Capture the cell that displays the provided text and extract its [x, y] central coordinate. 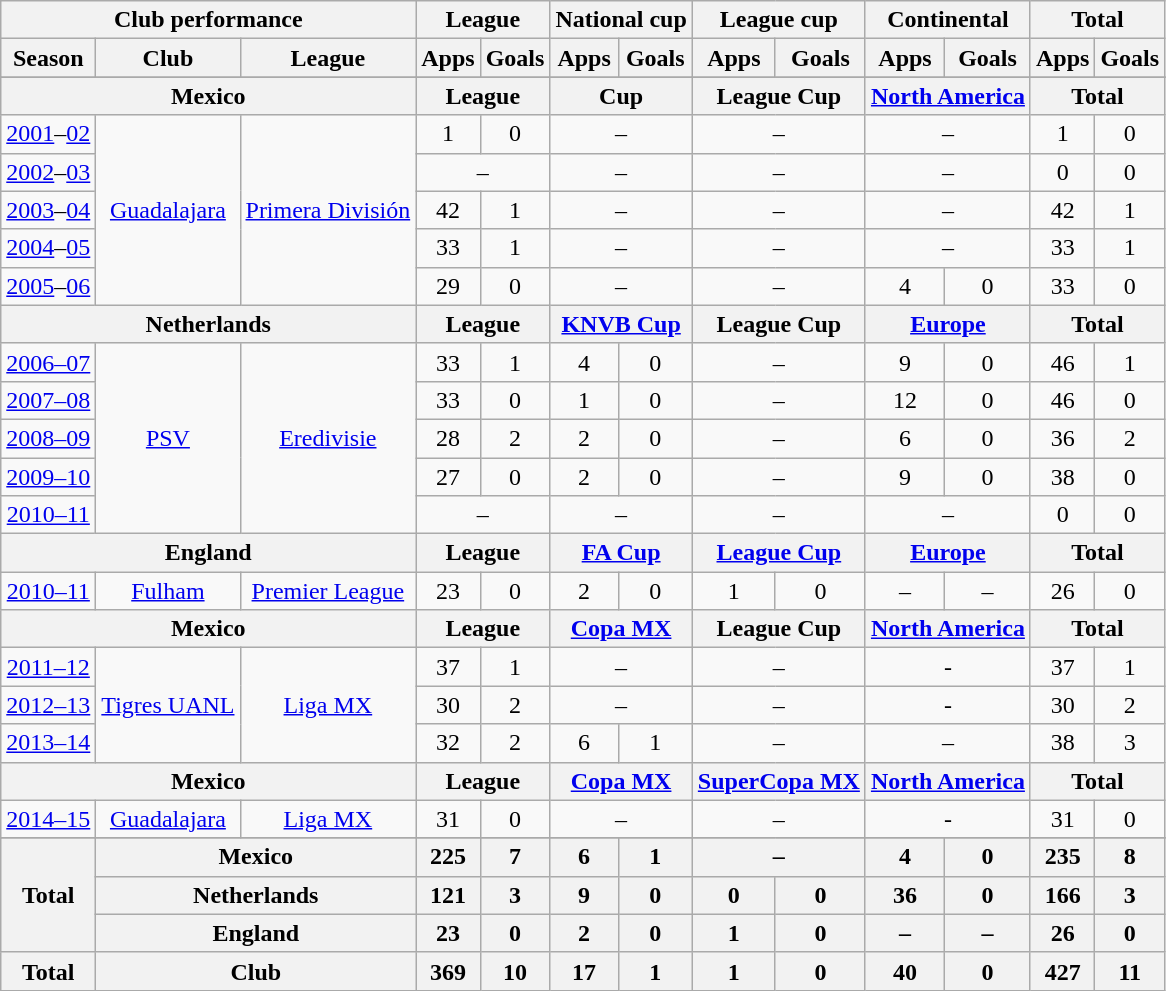
166 [1062, 895]
7 [515, 857]
Club performance [208, 20]
2014–15 [48, 819]
2005–06 [48, 286]
Cup [621, 96]
Premier League [328, 591]
121 [448, 895]
29 [448, 286]
Tigres UANL [168, 705]
8 [1130, 857]
League cup [778, 20]
40 [904, 971]
2001–02 [48, 134]
369 [448, 971]
235 [1062, 857]
225 [448, 857]
11 [1130, 971]
2012–13 [48, 705]
2003–04 [48, 210]
National cup [621, 20]
2006–07 [48, 362]
427 [1062, 971]
32 [448, 743]
SuperCopa MX [778, 781]
KNVB Cup [621, 324]
12 [904, 400]
2013–14 [48, 743]
Fulham [168, 591]
Primera División [328, 210]
2008–09 [48, 438]
27 [448, 477]
2007–08 [48, 400]
10 [515, 971]
2002–03 [48, 172]
2011–12 [48, 667]
PSV [168, 438]
17 [584, 971]
2009–10 [48, 477]
Season [48, 58]
FA Cup [621, 553]
28 [448, 438]
2004–05 [48, 248]
Continental [948, 20]
Eredivisie [328, 438]
